Extract the [x, y] coordinate from the center of the cell holding the provided text.  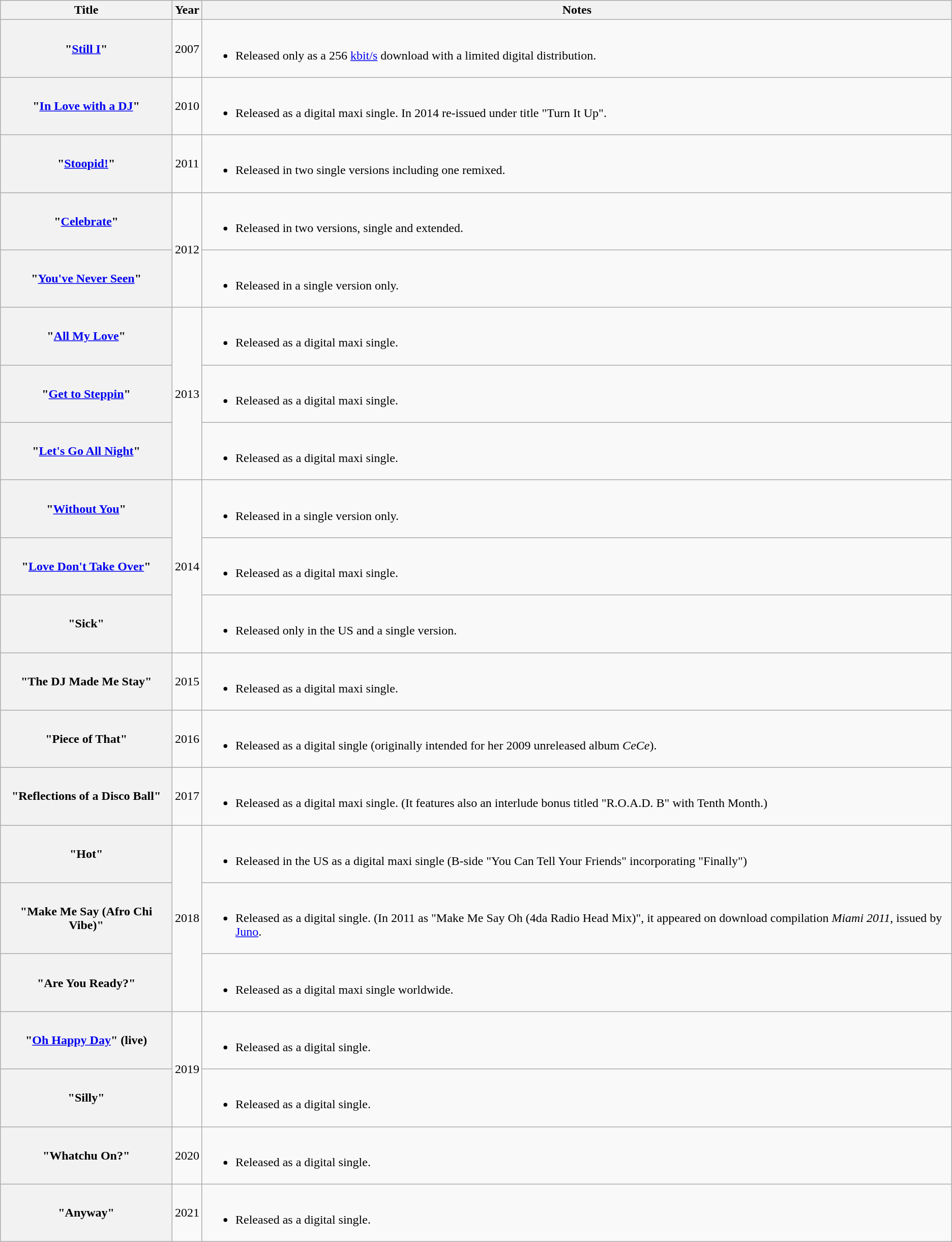
2016 [187, 739]
"Make Me Say (Afro Chi Vibe)" [86, 918]
"Oh Happy Day" (live) [86, 1040]
"You've Never Seen" [86, 279]
Released in two versions, single and extended. [577, 221]
Released as a digital maxi single. (It features also an interlude bonus titled "R.O.A.D. B" with Tenth Month.) [577, 797]
2018 [187, 918]
"Reflections of a Disco Ball" [86, 797]
"Stoopid!" [86, 164]
Released only in the US and a single version. [577, 624]
Released in two single versions including one remixed. [577, 164]
"Love Don't Take Over" [86, 566]
2019 [187, 1069]
Released as a digital maxi single worldwide. [577, 983]
"Still I" [86, 49]
"In Love with a DJ" [86, 106]
2020 [187, 1155]
"Celebrate" [86, 221]
"The DJ Made Me Stay" [86, 681]
"All My Love" [86, 336]
Released in the US as a digital maxi single (B-side "You Can Tell Your Friends" incorporating "Finally") [577, 854]
Title [86, 10]
"Silly" [86, 1098]
2007 [187, 49]
2021 [187, 1213]
"Hot" [86, 854]
2011 [187, 164]
2013 [187, 394]
"Whatchu On?" [86, 1155]
2017 [187, 797]
"Are You Ready?" [86, 983]
Released as a digital single (originally intended for her 2009 unreleased album CeCe). [577, 739]
"Without You" [86, 509]
Released as a digital maxi single. In 2014 re-issued under title "Turn It Up". [577, 106]
"Let's Go All Night" [86, 451]
Year [187, 10]
2014 [187, 566]
2010 [187, 106]
"Get to Steppin" [86, 394]
"Piece of That" [86, 739]
"Sick" [86, 624]
Released as a digital single. (In 2011 as "Make Me Say Oh (4da Radio Head Mix)", it appeared on download compilation Miami 2011, issued by Juno. [577, 918]
2012 [187, 250]
Notes [577, 10]
Released only as a 256 kbit/s download with a limited digital distribution. [577, 49]
"Anyway" [86, 1213]
2015 [187, 681]
